Determine the [x, y] coordinate at the center of the cell enclosing the given text.  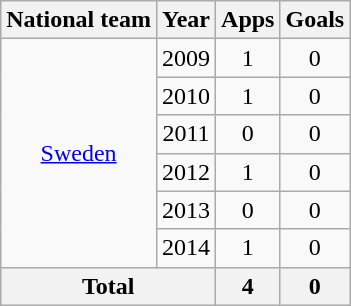
Sweden [79, 153]
4 [248, 286]
2011 [186, 134]
National team [79, 20]
2013 [186, 210]
2014 [186, 248]
Apps [248, 20]
Year [186, 20]
2010 [186, 96]
2012 [186, 172]
2009 [186, 58]
Total [108, 286]
Goals [315, 20]
